Provide the (X, Y) coordinate of the cell's center where the given text is located.  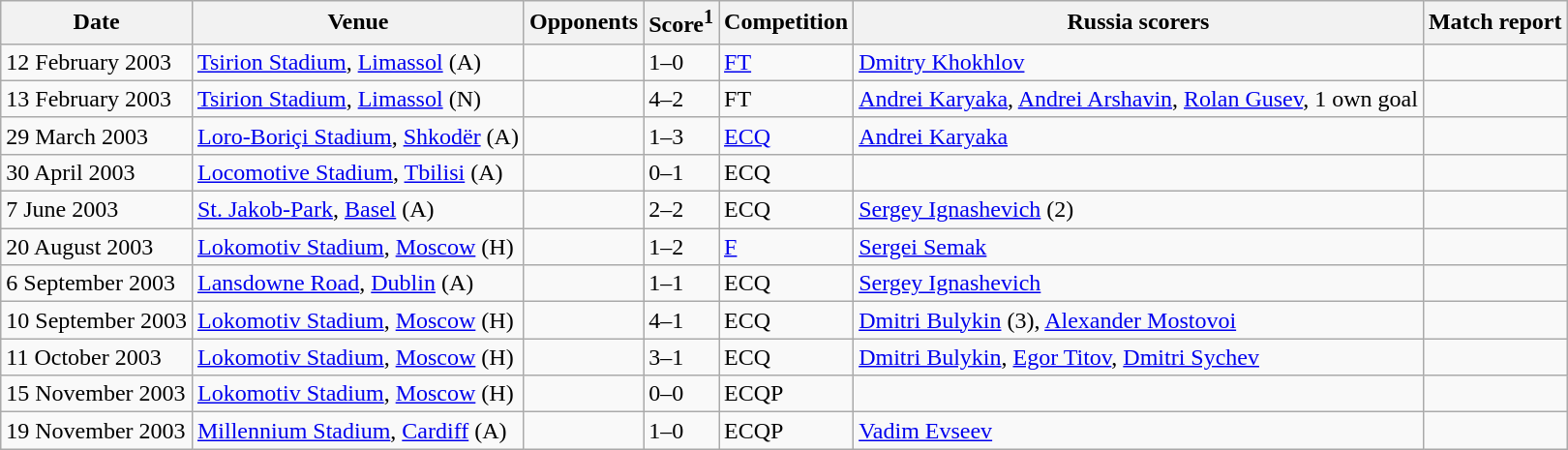
3–1 (681, 357)
Andrei Karyaka, Andrei Arshavin, Rolan Gusev, 1 own goal (1138, 99)
Loro-Boriçi Stadium, Shkodër (A) (358, 135)
Sergey Ignashevich (2) (1138, 210)
11 October 2003 (97, 357)
1–2 (681, 247)
10 September 2003 (97, 320)
15 November 2003 (97, 394)
Lansdowne Road, Dublin (A) (358, 284)
Andrei Karyaka (1138, 135)
Sergei Semak (1138, 247)
19 November 2003 (97, 431)
30 April 2003 (97, 172)
Date (97, 23)
Match report (1494, 23)
1–1 (681, 284)
Russia scorers (1138, 23)
Competition (786, 23)
F (786, 247)
Vadim Evseev (1138, 431)
2–2 (681, 210)
Dmitri Bulykin, Egor Titov, Dmitri Sychev (1138, 357)
Dmitry Khokhlov (1138, 62)
4–2 (681, 99)
St. Jakob-Park, Basel (A) (358, 210)
Tsirion Stadium, Limassol (A) (358, 62)
12 February 2003 (97, 62)
Locomotive Stadium, Tbilisi (A) (358, 172)
4–1 (681, 320)
Opponents (583, 23)
13 February 2003 (97, 99)
0–0 (681, 394)
Venue (358, 23)
Score1 (681, 23)
Tsirion Stadium, Limassol (N) (358, 99)
7 June 2003 (97, 210)
0–1 (681, 172)
20 August 2003 (97, 247)
Millennium Stadium, Cardiff (A) (358, 431)
1–3 (681, 135)
29 March 2003 (97, 135)
6 September 2003 (97, 284)
Dmitri Bulykin (3), Alexander Mostovoi (1138, 320)
Sergey Ignashevich (1138, 284)
